For the text-containing cell, return its midpoint in [X, Y] coordinate format. 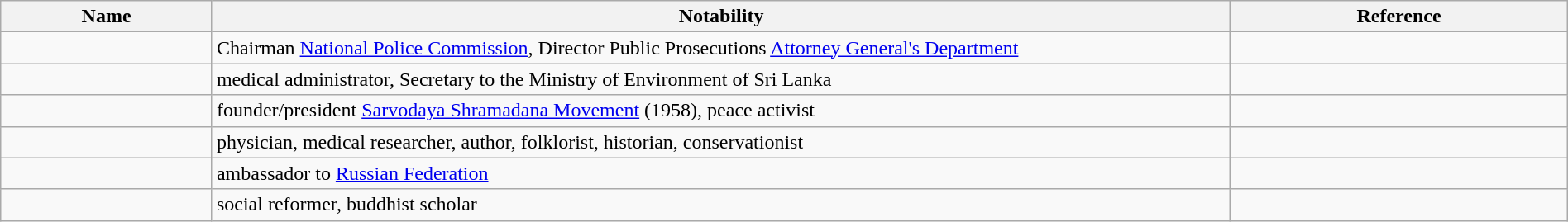
ambassador to Russian Federation [721, 173]
Reference [1399, 17]
Notability [721, 17]
Chairman National Police Commission, Director Public Prosecutions Attorney General's Department [721, 48]
social reformer, buddhist scholar [721, 205]
founder/president Sarvodaya Shramadana Movement (1958), peace activist [721, 111]
physician, medical researcher, author, folklorist, historian, conservationist [721, 142]
medical administrator, Secretary to the Ministry of Environment of Sri Lanka [721, 79]
Name [107, 17]
